Return the [x, y] coordinate for the center point of the cell that contains the specified text.  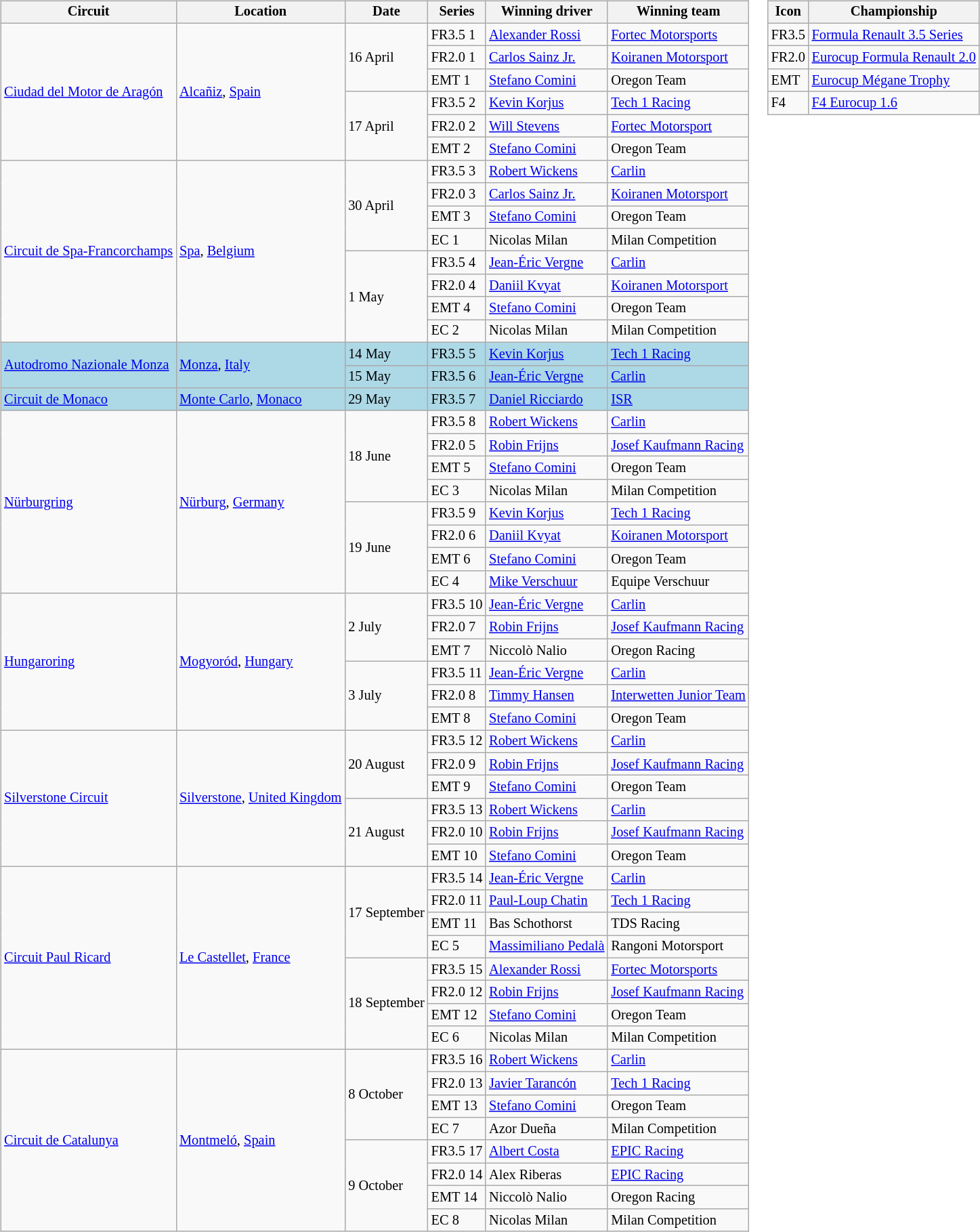
FR2.0 7 [457, 627]
FR3.5 5 [457, 354]
FR2.0 [788, 58]
FR2.0 4 [457, 286]
Fortec Motorsport [678, 126]
FR3.5 11 [457, 673]
EMT 4 [457, 308]
Circuit de Monaco [88, 400]
EC 6 [457, 1038]
Paul-Loup Chatin [547, 901]
18 September [386, 1004]
Autodromo Nazionale Monza [88, 364]
Alcañiz, Spain [260, 91]
8 October [386, 1095]
FR3.5 6 [457, 377]
Le Castellet, France [260, 958]
Rangoni Motorsport [678, 947]
FR2.0 14 [457, 1174]
16 April [386, 57]
FR3.5 8 [457, 422]
Hungaroring [88, 662]
EC 1 [457, 240]
Nürburgring [88, 501]
Massimiliano Pedalà [547, 947]
Bas Schothorst [547, 924]
Will Stevens [547, 126]
Silverstone Circuit [88, 799]
TDS Racing [678, 924]
F4 [788, 103]
FR2.0 12 [457, 992]
Monte Carlo, Monaco [260, 400]
FR3.5 12 [457, 742]
29 May [386, 400]
Circuit Paul Ricard [88, 958]
EMT 8 [457, 719]
Circuit de Catalunya [88, 1141]
FR3.5 9 [457, 513]
Albert Costa [547, 1151]
FR2.0 13 [457, 1083]
20 August [386, 764]
FR2.0 1 [457, 58]
EMT 7 [457, 650]
FR3.5 16 [457, 1061]
FR2.0 6 [457, 536]
FR2.0 2 [457, 126]
FR3.5 15 [457, 969]
Eurocup Formula Renault 2.0 [894, 58]
FR2.0 8 [457, 696]
Nürburg, Germany [260, 501]
FR3.5 17 [457, 1151]
ISR [678, 400]
FR3.5 13 [457, 810]
FR2.0 9 [457, 764]
EC 4 [457, 582]
FR3.5 4 [457, 263]
1 May [386, 297]
FR3.5 7 [457, 400]
EMT 11 [457, 924]
EC 5 [457, 947]
30 April [386, 206]
Equipe Verschuur [678, 582]
Mike Verschuur [547, 582]
Series [457, 12]
FR3.5 10 [457, 605]
EMT 5 [457, 468]
Eurocup Mégane Trophy [894, 81]
Timmy Hansen [547, 696]
Formula Renault 3.5 Series [894, 35]
EMT 2 [457, 149]
FR2.0 5 [457, 445]
Ciudad del Motor de Aragón [88, 91]
FR3.5 3 [457, 171]
Date [386, 12]
Mogyoród, Hungary [260, 662]
Icon [788, 12]
EC 3 [457, 490]
FR2.0 3 [457, 194]
Javier Tarancón [547, 1083]
Circuit [88, 12]
EMT 3 [457, 217]
3 July [386, 696]
FR3.5 1 [457, 35]
EC 7 [457, 1129]
Spa, Belgium [260, 251]
Winning driver [547, 12]
17 April [386, 126]
EMT [788, 81]
Daniel Ricciardo [547, 400]
EMT 13 [457, 1106]
EMT 14 [457, 1197]
21 August [386, 833]
EC 8 [457, 1220]
Interwetten Junior Team [678, 696]
F4 Eurocup 1.6 [894, 103]
EMT 9 [457, 787]
EMT 12 [457, 1015]
9 October [386, 1185]
Championship [894, 12]
2 July [386, 627]
Azor Dueña [547, 1129]
FR3.5 [788, 35]
Circuit de Spa-Francorchamps [88, 251]
15 May [386, 377]
17 September [386, 913]
EMT 1 [457, 81]
Monza, Italy [260, 364]
FR3.5 14 [457, 878]
Montmeló, Spain [260, 1141]
Alex Riberas [547, 1174]
FR3.5 2 [457, 103]
Location [260, 12]
EMT 6 [457, 559]
FR2.0 10 [457, 832]
14 May [386, 354]
EMT 10 [457, 855]
FR2.0 11 [457, 901]
19 June [386, 547]
Silverstone, United Kingdom [260, 799]
18 June [386, 456]
Winning team [678, 12]
EC 2 [457, 331]
